Return [x, y] of the center of cell containing provided text 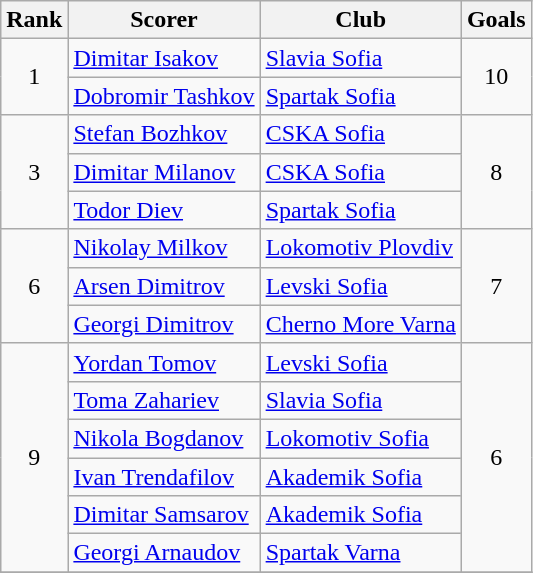
Dimitar Milanov [164, 172]
Stefan Bozhkov [164, 134]
Toma Zahariev [164, 400]
Ivan Trendafilov [164, 477]
9 [34, 457]
Nikola Bogdanov [164, 438]
Rank [34, 20]
10 [496, 77]
Yordan Tomov [164, 362]
Nikolay Milkov [164, 248]
1 [34, 77]
Lokomotiv Plovdiv [360, 248]
Cherno More Varna [360, 324]
Club [360, 20]
Arsen Dimitrov [164, 286]
Spartak Varna [360, 553]
Todor Diev [164, 210]
Dobromir Tashkov [164, 96]
Georgi Arnaudov [164, 553]
8 [496, 172]
Georgi Dimitrov [164, 324]
Dimitar Samsarov [164, 515]
Scorer [164, 20]
Dimitar Isakov [164, 58]
Goals [496, 20]
3 [34, 172]
7 [496, 286]
Lokomotiv Sofia [360, 438]
